Determine the (x, y) coordinate at the center of the cell enclosing the given text.  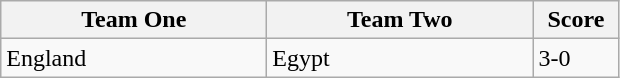
Team One (134, 20)
Team Two (400, 20)
Score (576, 20)
3-0 (576, 58)
England (134, 58)
Egypt (400, 58)
